Pinpoint the cell where the given text exists, returning its (x, y) midpoint coordinate. 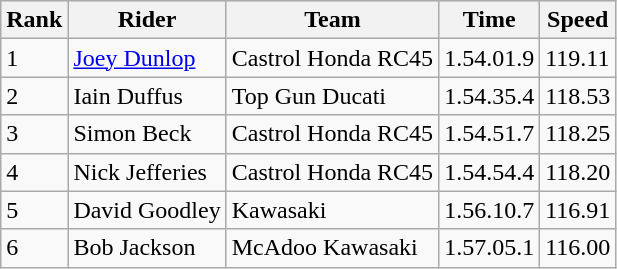
118.53 (578, 96)
Bob Jackson (147, 248)
116.00 (578, 248)
Iain Duffus (147, 96)
5 (34, 210)
1.56.10.7 (490, 210)
119.11 (578, 58)
1.57.05.1 (490, 248)
1.54.51.7 (490, 134)
Joey Dunlop (147, 58)
Nick Jefferies (147, 172)
4 (34, 172)
118.25 (578, 134)
1.54.54.4 (490, 172)
1.54.01.9 (490, 58)
McAdoo Kawasaki (332, 248)
Rider (147, 20)
2 (34, 96)
Simon Beck (147, 134)
1.54.35.4 (490, 96)
Rank (34, 20)
1 (34, 58)
118.20 (578, 172)
6 (34, 248)
Kawasaki (332, 210)
Time (490, 20)
Team (332, 20)
116.91 (578, 210)
3 (34, 134)
David Goodley (147, 210)
Top Gun Ducati (332, 96)
Speed (578, 20)
